Return [X, Y] of the center of cell containing provided text 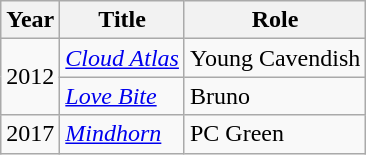
Role [274, 20]
2012 [30, 77]
2017 [30, 134]
Year [30, 20]
Young Cavendish [274, 58]
Cloud Atlas [122, 58]
Love Bite [122, 96]
Mindhorn [122, 134]
Title [122, 20]
PC Green [274, 134]
Bruno [274, 96]
